Search for the cell housing the specified text and yield its (x, y) center coordinate. 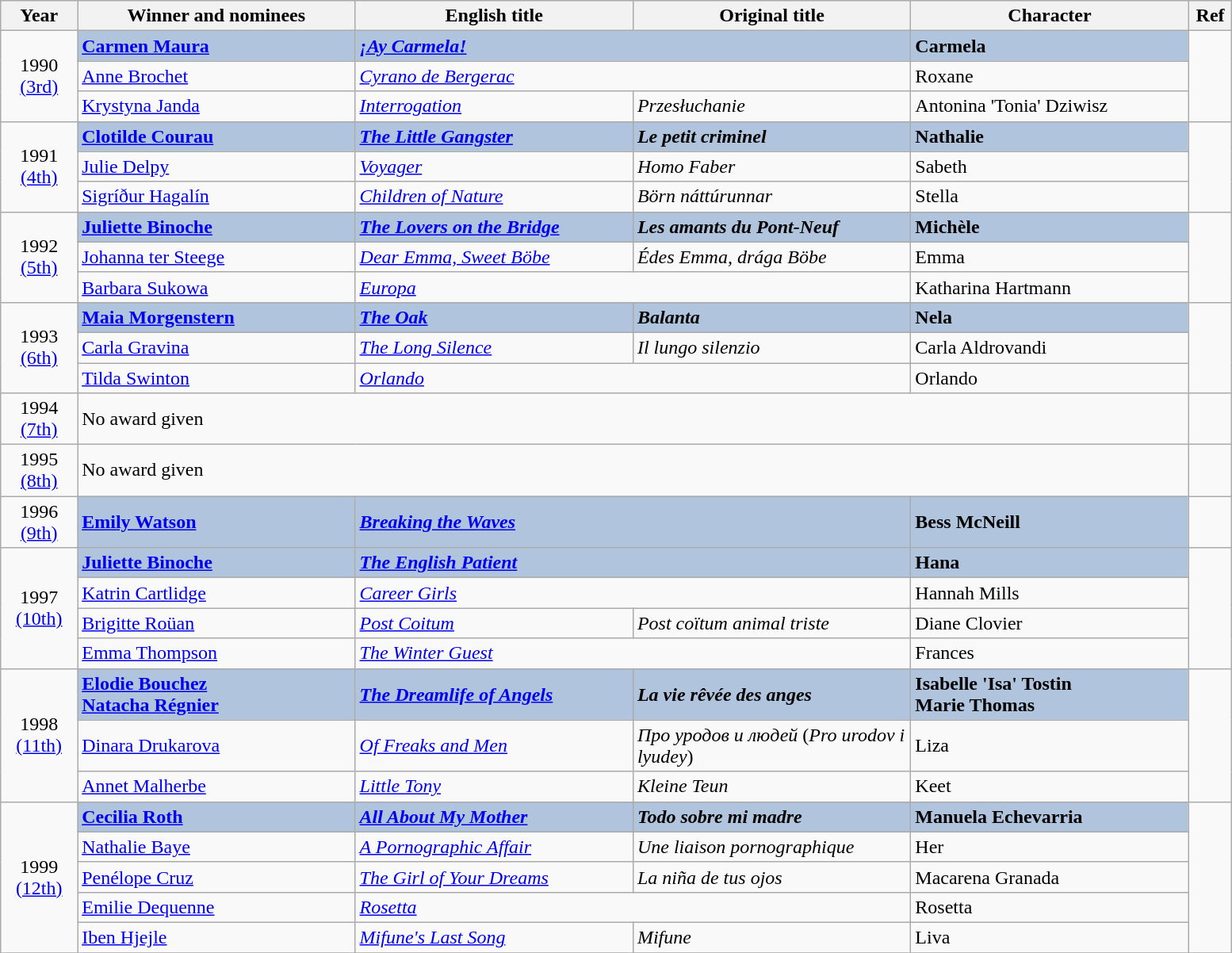
Tilda Swinton (216, 378)
Little Tony (494, 787)
Clotilde Courau (216, 136)
Carla Gravina (216, 347)
The Little Gangster (494, 136)
Interrogation (494, 106)
1998(11th) (40, 735)
1990(3rd) (40, 76)
Katrin Cartlidge (216, 593)
Les amants du Pont-Neuf (771, 227)
Balanta (771, 317)
Sigríður Hagalín (216, 197)
Dinara Drukarova (216, 745)
Ref (1210, 16)
Cecilia Roth (216, 817)
Her (1050, 847)
Voyager (494, 166)
Emily Watson (216, 522)
Keet (1050, 787)
Maia Morgenstern (216, 317)
Year (40, 16)
Börn náttúrunnar (771, 197)
Édes Emma, drága Böbe (771, 257)
Character (1050, 16)
Dear Emma, Sweet Böbe (494, 257)
The Dreamlife of Angels (494, 695)
Carla Aldrovandi (1050, 347)
La niña de tus ojos (771, 877)
Macarena Granada (1050, 877)
Nathalie (1050, 136)
Cyrano de Bergerac (633, 76)
Przesłuchanie (771, 106)
Sabeth (1050, 166)
Roxane (1050, 76)
Post Coitum (494, 623)
Le petit criminel (771, 136)
Children of Nature (494, 197)
Europa (633, 287)
Todo sobre mi madre (771, 817)
Johanna ter Steege (216, 257)
Katharina Hartmann (1050, 287)
Liva (1050, 937)
Penélope Cruz (216, 877)
Anne Brochet (216, 76)
1992(5th) (40, 257)
Il lungo silenzio (771, 347)
Emma (1050, 257)
¡Ay Carmela! (633, 46)
A Pornographic Affair (494, 847)
Brigitte Roüan (216, 623)
Breaking the Waves (633, 522)
Про уродов и людей (Pro urodov i lyudey) (771, 745)
Michèle (1050, 227)
Of Freaks and Men (494, 745)
The Lovers on the Bridge (494, 227)
Post coïtum animal triste (771, 623)
Nela (1050, 317)
Diane Clovier (1050, 623)
1993(6th) (40, 347)
1997(10th) (40, 608)
Elodie BouchezNatacha Régnier (216, 695)
Mifune (771, 937)
Annet Malherbe (216, 787)
Isabelle 'Isa' TostinMarie Thomas (1050, 695)
Krystyna Janda (216, 106)
Kleine Teun (771, 787)
The Oak (494, 317)
Hannah Mills (1050, 593)
Emma Thompson (216, 653)
Carmela (1050, 46)
Une liaison pornographique (771, 847)
Julie Delpy (216, 166)
1995(8th) (40, 471)
La vie rêvée des anges (771, 695)
1999(12th) (40, 877)
All About My Mother (494, 817)
Homo Faber (771, 166)
Nathalie Baye (216, 847)
The English Patient (633, 563)
Manuela Echevarria (1050, 817)
Career Girls (633, 593)
English title (494, 16)
Original title (771, 16)
1996(9th) (40, 522)
The Winter Guest (633, 653)
1994(7th) (40, 419)
Bess McNeill (1050, 522)
Mifune's Last Song (494, 937)
1991(4th) (40, 166)
Iben Hjejle (216, 937)
The Long Silence (494, 347)
Winner and nominees (216, 16)
Stella (1050, 197)
Barbara Sukowa (216, 287)
Carmen Maura (216, 46)
The Girl of Your Dreams (494, 877)
Liza (1050, 745)
Frances (1050, 653)
Antonina 'Tonia' Dziwisz (1050, 106)
Hana (1050, 563)
Emilie Dequenne (216, 907)
